Capture the cell that displays the provided text and extract its (x, y) central coordinate. 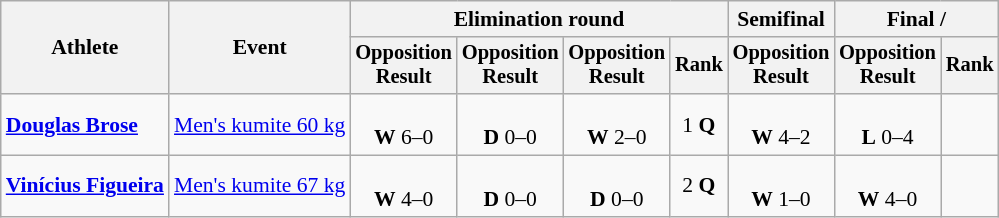
2 Q (699, 186)
L 0–4 (888, 124)
Men's kumite 67 kg (260, 186)
Athlete (85, 48)
Vinícius Figueira (85, 186)
W 4–2 (782, 124)
Event (260, 48)
Elimination round (538, 19)
W 2–0 (616, 124)
W 1–0 (782, 186)
Men's kumite 60 kg (260, 124)
Semifinal (782, 19)
W 6–0 (404, 124)
Final / (916, 19)
1 Q (699, 124)
Douglas Brose (85, 124)
